For the text-containing cell, return its midpoint in (X, Y) coordinate format. 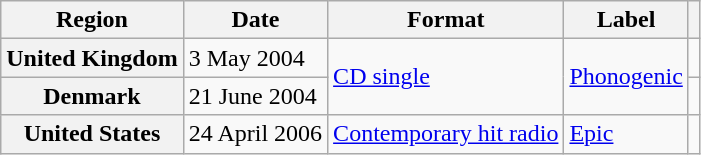
United States (92, 134)
Phonogenic (626, 77)
Region (92, 20)
Format (446, 20)
24 April 2006 (255, 134)
Contemporary hit radio (446, 134)
Date (255, 20)
Epic (626, 134)
CD single (446, 77)
21 June 2004 (255, 96)
Label (626, 20)
3 May 2004 (255, 58)
United Kingdom (92, 58)
Denmark (92, 96)
